Find where the given text appears and provide that cell's center as (X, Y) coordinate. 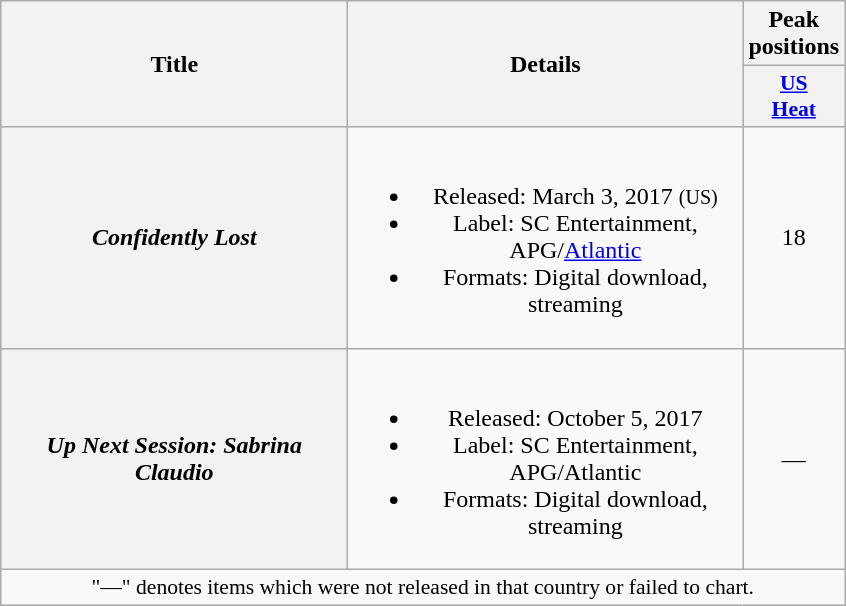
Details (546, 64)
Peak positions (794, 34)
Title (174, 64)
"—" denotes items which were not released in that country or failed to chart. (423, 587)
Released: March 3, 2017 (US)Label: SC Entertainment, APG/AtlanticFormats: Digital download, streaming (546, 238)
USHeat (794, 96)
18 (794, 238)
Confidently Lost (174, 238)
Up Next Session: Sabrina Claudio (174, 458)
— (794, 458)
Released: October 5, 2017 Label: SC Entertainment, APG/AtlanticFormats: Digital download, streaming (546, 458)
